Return the [X, Y] coordinate for the center point of the cell that contains the specified text.  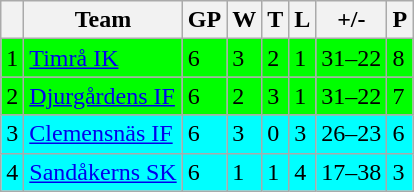
+/- [352, 20]
P [400, 20]
0 [276, 134]
W [244, 20]
Timrå IK [103, 58]
Team [103, 20]
Sandåkerns SK [103, 172]
Clemensnäs IF [103, 134]
T [276, 20]
Djurgårdens IF [103, 96]
8 [400, 58]
17–38 [352, 172]
7 [400, 96]
26–23 [352, 134]
L [302, 20]
GP [204, 20]
